Locate the cell with the specified text and output its (x, y) center coordinate. 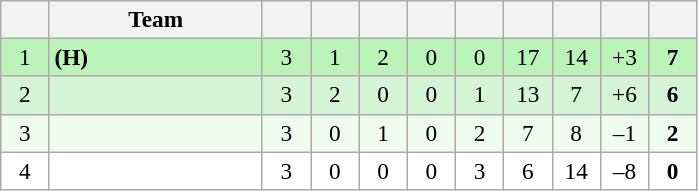
13 (528, 95)
Team (156, 19)
8 (576, 133)
–8 (624, 170)
17 (528, 57)
+6 (624, 95)
4 (25, 170)
(H) (156, 57)
+3 (624, 57)
–1 (624, 133)
